Provide the (x, y) coordinate of the cell's center where the given text is located.  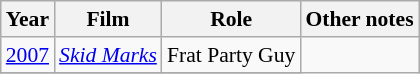
Year (28, 19)
Other notes (359, 19)
Film (108, 19)
Skid Marks (108, 55)
2007 (28, 55)
Role (231, 19)
Frat Party Guy (231, 55)
